Pinpoint the cell where the given text exists, returning its [X, Y] midpoint coordinate. 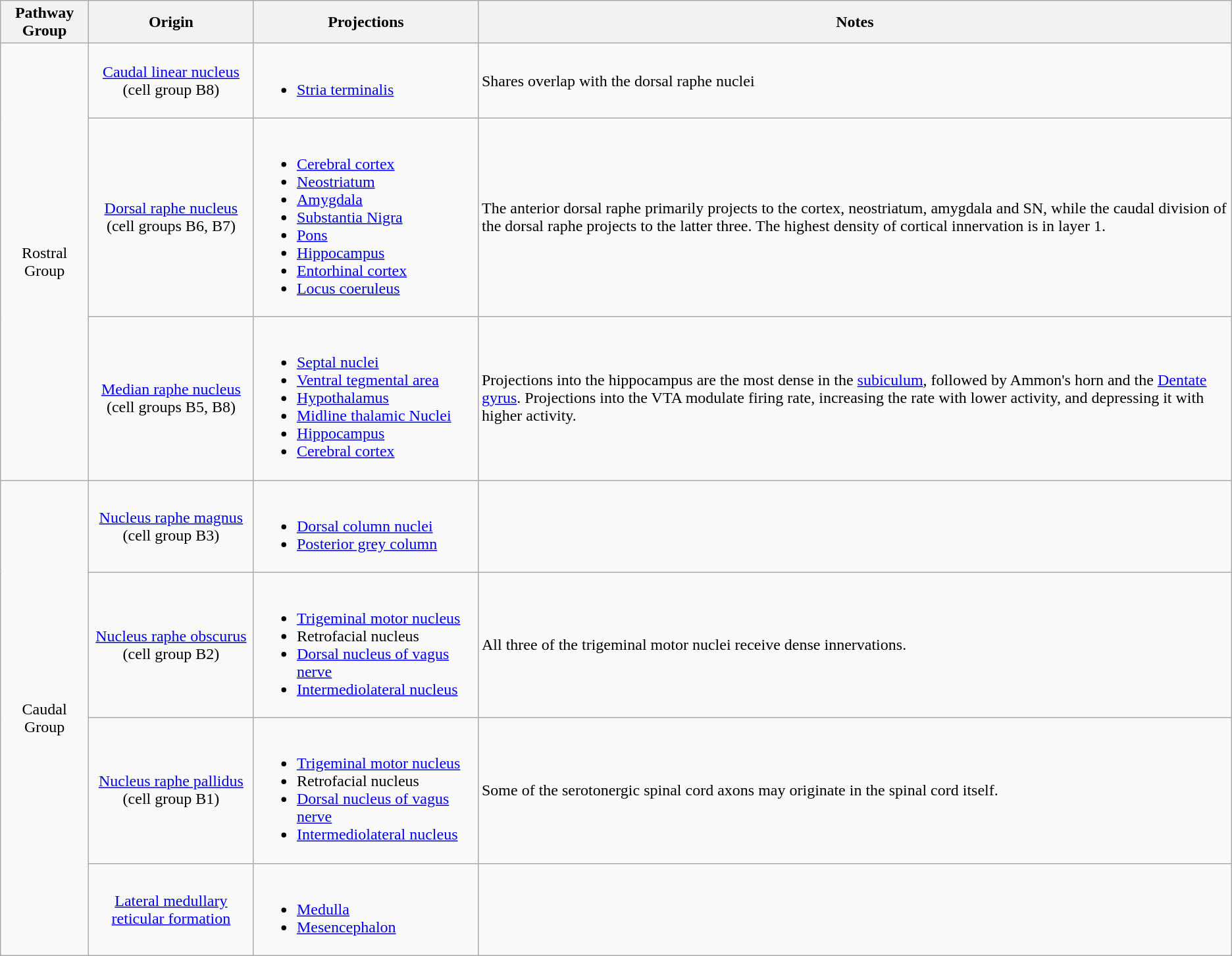
MedullaMesencephalon [366, 909]
Dorsal raphe nucleus(cell groups B6, B7) [171, 217]
All three of the trigeminal motor nuclei receive dense innervations. [854, 645]
Lateral medullaryreticular formation [171, 909]
Caudal linear nucleus(cell group B8) [171, 80]
Notes [854, 22]
Caudal Group [45, 718]
Nucleus raphe obscurus(cell group B2) [171, 645]
Origin [171, 22]
Some of the serotonergic spinal cord axons may originate in the spinal cord itself. [854, 790]
Pathway Group [45, 22]
Dorsal column nucleiPosterior grey column [366, 526]
Median raphe nucleus(cell groups B5, B8) [171, 398]
Shares overlap with the dorsal raphe nuclei [854, 80]
Rostral Group [45, 262]
Cerebral cortexNeostriatumAmygdalaSubstantia NigraPonsHippocampusEntorhinal cortexLocus coeruleus [366, 217]
Stria terminalis [366, 80]
Nucleus raphe pallidus(cell group B1) [171, 790]
Projections [366, 22]
Septal nucleiVentral tegmental areaHypothalamusMidline thalamic NucleiHippocampusCerebral cortex [366, 398]
Nucleus raphe magnus(cell group B3) [171, 526]
